Extract the (x, y) coordinate from the center of the cell holding the provided text.  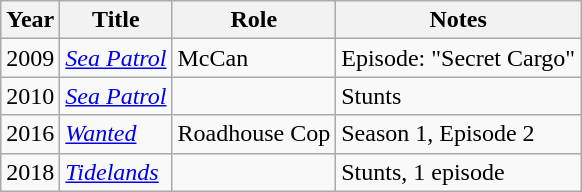
2016 (30, 134)
Season 1, Episode 2 (458, 134)
Stunts (458, 96)
Year (30, 20)
2009 (30, 58)
Tidelands (116, 172)
Episode: "Secret Cargo" (458, 58)
2010 (30, 96)
Wanted (116, 134)
2018 (30, 172)
Title (116, 20)
Roadhouse Cop (254, 134)
Notes (458, 20)
Stunts, 1 episode (458, 172)
Role (254, 20)
McCan (254, 58)
